Return the [X, Y] coordinate for the center point of the cell that contains the specified text.  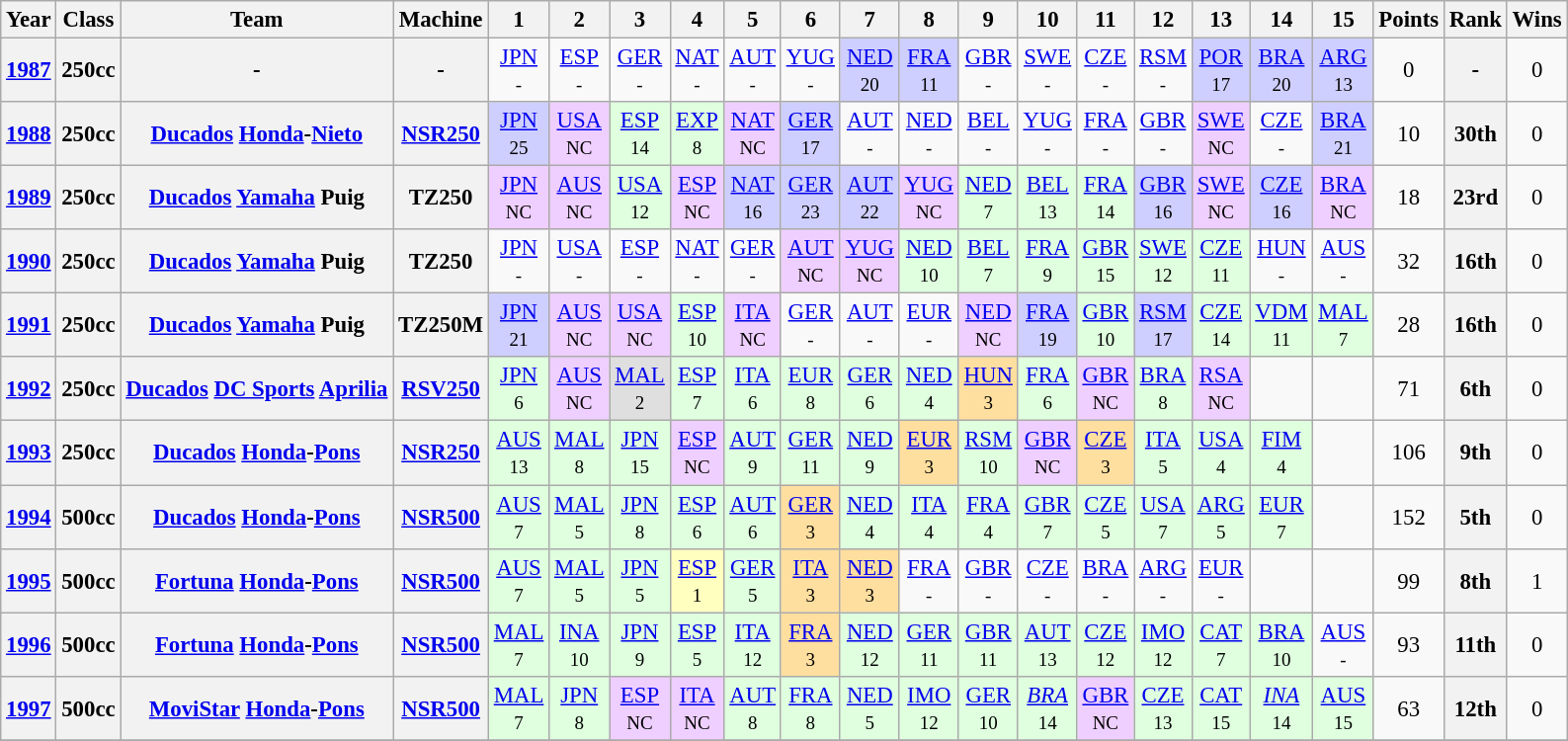
CZE11 [1221, 261]
AUS 15 [1344, 707]
1987 [29, 71]
FRA 3 [810, 644]
EUR8 [810, 389]
GER 3 [810, 518]
3 [640, 20]
1994 [29, 518]
GBR 11 [988, 644]
MoviStar Honda-Pons [257, 707]
11 [1105, 20]
1991 [29, 326]
GER23 [810, 198]
5 [753, 20]
CAT 7 [1221, 644]
9th [1475, 453]
1995 [29, 581]
FRA 4 [988, 518]
FRA11 [929, 71]
FRA19 [1047, 326]
GER17 [810, 134]
NATNC [753, 134]
EUR- [929, 326]
ITA6 [753, 389]
EUR - [1221, 581]
GBR NC [1105, 707]
AUS- [1344, 261]
CZE14 [1221, 326]
SWE12 [1164, 261]
Ducados Honda-Nieto [257, 134]
23rd [1475, 198]
GER11 [810, 453]
EUR 7 [1281, 518]
Wins [1537, 20]
ESP 1 [698, 581]
1990 [29, 261]
ESP 5 [698, 644]
INA 10 [579, 644]
1989 [29, 198]
GBR 7 [1047, 518]
USA- [579, 261]
ESP10 [698, 326]
ITANC [753, 326]
ITA 3 [810, 581]
BRA21 [1344, 134]
GER 11 [929, 644]
NED20 [869, 71]
BRA20 [1281, 71]
NED- [929, 134]
RSV250 [441, 389]
1992 [29, 389]
93 [1409, 644]
11th [1475, 644]
GER6 [869, 389]
POR17 [1221, 71]
JPN6 [518, 389]
RSM10 [988, 453]
8th [1475, 581]
NED 3 [869, 581]
63 [1409, 707]
6 [810, 20]
NED9 [869, 453]
ITA 12 [753, 644]
INA 14 [1281, 707]
ARG - [1164, 581]
FRA 8 [810, 707]
GBR16 [1164, 198]
32 [1409, 261]
ESP 6 [698, 518]
JPN21 [518, 326]
BRA 10 [1281, 644]
RSM- [1164, 71]
18 [1409, 198]
ESP14 [640, 134]
BEL7 [988, 261]
AUTNC [810, 261]
USA4 [1221, 453]
NEDNC [988, 326]
NED10 [929, 261]
ARG 5 [1221, 518]
GBR10 [1105, 326]
12th [1475, 707]
VDM11 [1281, 326]
ARG13 [1344, 71]
NED4 [929, 389]
CZE3 [1105, 453]
NED 12 [869, 644]
AUT 8 [753, 707]
NED 4 [869, 518]
USA12 [640, 198]
GER 10 [988, 707]
1996 [29, 644]
ESP7 [698, 389]
SWE- [1047, 71]
4 [698, 20]
USA 7 [1164, 518]
ITA NC [698, 707]
EUR3 [929, 453]
JPN25 [518, 134]
CZE16 [1281, 198]
FRA9 [1047, 261]
RSM17 [1164, 326]
BRA 14 [1047, 707]
GBR15 [1105, 261]
FIM4 [1281, 453]
BEL- [988, 134]
CAT 15 [1221, 707]
AUT 13 [1047, 644]
5th [1475, 518]
28 [1409, 326]
Rank [1475, 20]
JPN 9 [640, 644]
7 [869, 20]
FRA6 [1047, 389]
CZE 5 [1105, 518]
FRA- [1105, 134]
Year [29, 20]
TZ250M [441, 326]
JPN15 [640, 453]
1988 [29, 134]
BRA - [1105, 581]
14 [1281, 20]
AUT 6 [753, 518]
AUT9 [753, 453]
HUN3 [988, 389]
GBR - [988, 581]
30th [1475, 134]
8 [929, 20]
13 [1221, 20]
NED7 [988, 198]
AUS13 [518, 453]
152 [1409, 518]
2 [579, 20]
9 [988, 20]
NED 5 [869, 707]
BRANC [1344, 198]
CZE 13 [1164, 707]
GER 5 [753, 581]
1997 [29, 707]
FRA - [929, 581]
Machine [441, 20]
ITA 4 [929, 518]
BRA8 [1164, 389]
AUT22 [869, 198]
Ducados DC Sports Aprilia [257, 389]
99 [1409, 581]
MAL7 [1344, 326]
15 [1344, 20]
HUN- [1281, 261]
CZE 12 [1105, 644]
JPNNC [518, 198]
MAL8 [579, 453]
JPN 5 [640, 581]
1993 [29, 453]
ESP NC [640, 707]
6th [1475, 389]
ITA5 [1164, 453]
BEL13 [1047, 198]
EXP8 [698, 134]
106 [1409, 453]
Points [1409, 20]
FRA14 [1105, 198]
12 [1164, 20]
CZE - [1047, 581]
MAL2 [640, 389]
NAT16 [753, 198]
RSANC [1221, 389]
AUS - [1344, 644]
Class [89, 20]
71 [1409, 389]
Team [257, 20]
